Locate the cell with the specified text and output its (X, Y) center coordinate. 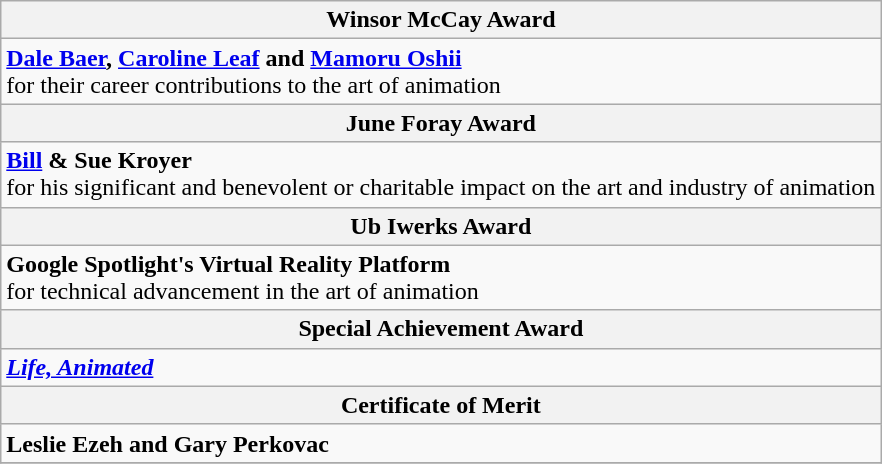
Special Achievement Award (441, 329)
Ub Iwerks Award (441, 226)
June Foray Award (441, 123)
Life, Animated (441, 367)
Certificate of Merit (441, 405)
Google Spotlight's Virtual Reality Platform for technical advancement in the art of animation (441, 278)
Winsor McCay Award (441, 20)
Dale Baer, Caroline Leaf and Mamoru Oshiifor their career contributions to the art of animation (441, 72)
Bill & Sue Kroyer for his significant and benevolent or charitable impact on the art and industry of animation (441, 174)
Leslie Ezeh and Gary Perkovac (441, 443)
